For the text-containing cell, return its midpoint in [X, Y] coordinate format. 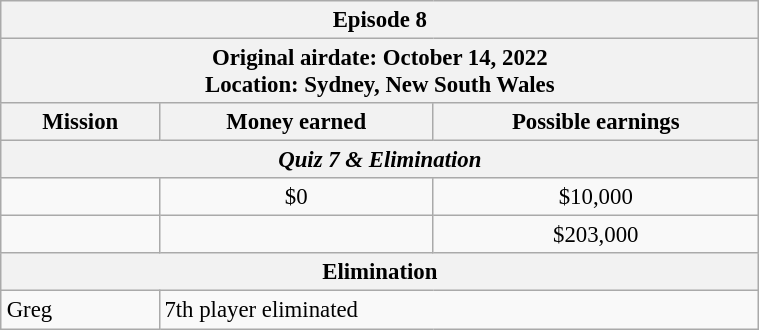
Quiz 7 & Elimination [380, 160]
Greg [80, 310]
$0 [296, 197]
Mission [80, 122]
$10,000 [596, 197]
Episode 8 [380, 20]
Possible earnings [596, 122]
7th player eliminated [458, 310]
Elimination [380, 272]
$203,000 [596, 235]
Money earned [296, 122]
Original airdate: October 14, 2022Location: Sydney, New South Wales [380, 70]
